Search for the cell housing the specified text and yield its [x, y] center coordinate. 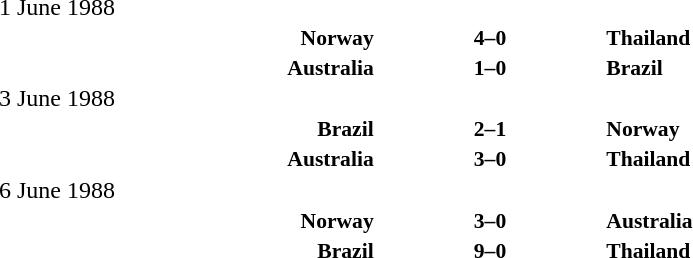
4–0 [490, 38]
1–0 [490, 68]
2–1 [490, 129]
